Determine the [x, y] coordinate at the center of the cell enclosing the given text.  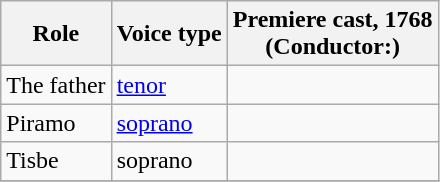
Tisbe [56, 161]
Voice type [169, 34]
tenor [169, 85]
Piramo [56, 123]
Role [56, 34]
Premiere cast, 1768 (Conductor:) [332, 34]
The father [56, 85]
